From the cell containing the given text, extract its center point as (X, Y) coordinate. 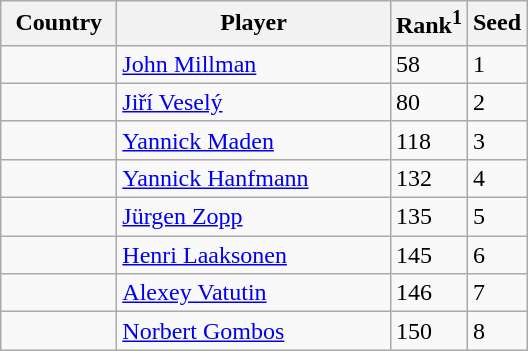
Alexey Vatutin (254, 293)
132 (428, 178)
4 (496, 178)
8 (496, 331)
145 (428, 255)
146 (428, 293)
Rank1 (428, 24)
Jürgen Zopp (254, 217)
Country (59, 24)
135 (428, 217)
7 (496, 293)
Henri Laaksonen (254, 255)
80 (428, 102)
Yannick Maden (254, 140)
John Millman (254, 64)
Seed (496, 24)
2 (496, 102)
Yannick Hanfmann (254, 178)
3 (496, 140)
58 (428, 64)
Jiří Veselý (254, 102)
150 (428, 331)
5 (496, 217)
1 (496, 64)
6 (496, 255)
118 (428, 140)
Norbert Gombos (254, 331)
Player (254, 24)
